Provide the (X, Y) coordinate of the cell's center where the given text is located.  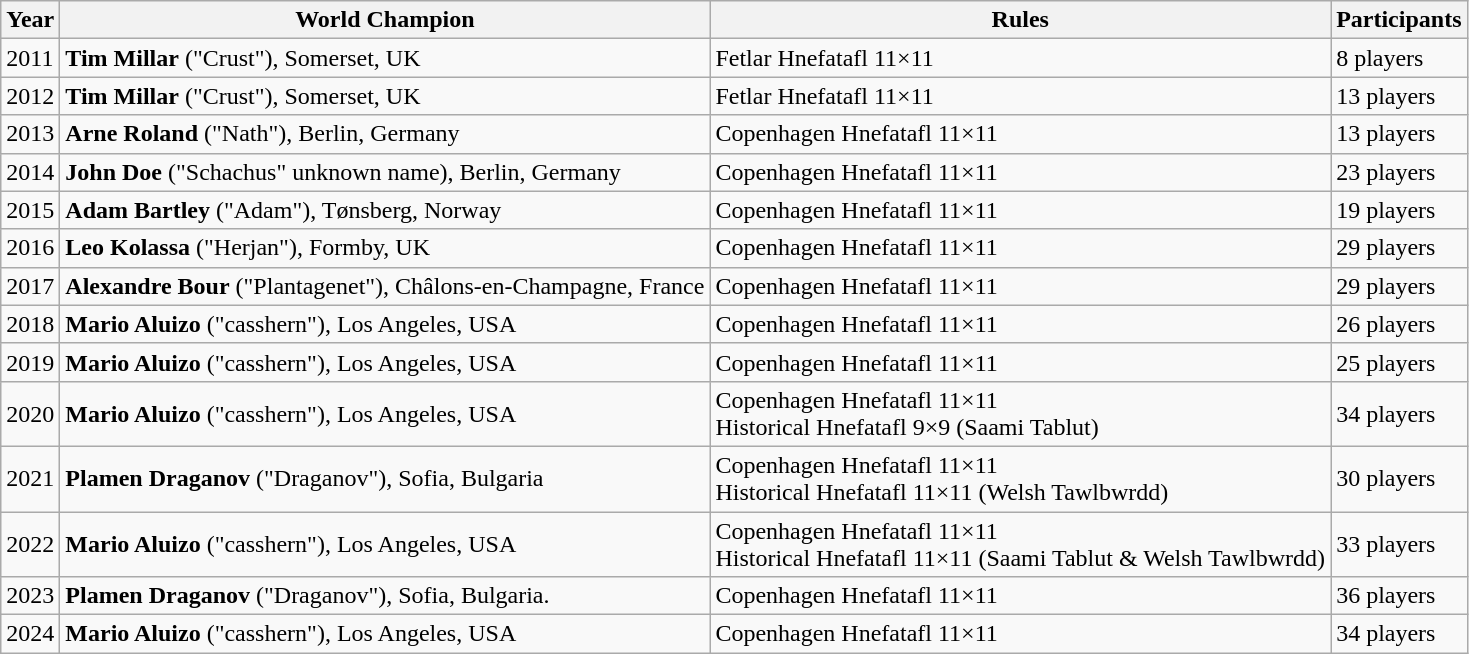
2011 (30, 58)
2022 (30, 544)
Copenhagen Hnefatafl 11×11Historical Hnefatafl 11×11 (Welsh Tawlbwrdd) (1020, 478)
19 players (1399, 210)
8 players (1399, 58)
2016 (30, 248)
2024 (30, 634)
World Champion (385, 20)
33 players (1399, 544)
Copenhagen Hnefatafl 11×11Historical Hnefatafl 9×9 (Saami Tablut) (1020, 414)
Leo Kolassa ("Herjan"), Formby, UK (385, 248)
2014 (30, 172)
2015 (30, 210)
2019 (30, 362)
30 players (1399, 478)
Copenhagen Hnefatafl 11×11Historical Hnefatafl 11×11 (Saami Tablut & Welsh Tawlbwrdd) (1020, 544)
2012 (30, 96)
2021 (30, 478)
2020 (30, 414)
Year (30, 20)
Plamen Draganov ("Draganov"), Sofia, Bulgaria. (385, 596)
2013 (30, 134)
2017 (30, 286)
25 players (1399, 362)
Alexandre Bour ("Plantagenet"), Châlons-en-Champagne, France (385, 286)
Rules (1020, 20)
2023 (30, 596)
2018 (30, 324)
Arne Roland ("Nath"), Berlin, Germany (385, 134)
Adam Bartley ("Adam"), Tønsberg, Norway (385, 210)
Participants (1399, 20)
26 players (1399, 324)
Plamen Draganov ("Draganov"), Sofia, Bulgaria (385, 478)
36 players (1399, 596)
23 players (1399, 172)
John Doe ("Schachus" unknown name), Berlin, Germany (385, 172)
